Determine the (X, Y) coordinate at the center of the cell enclosing the given text.  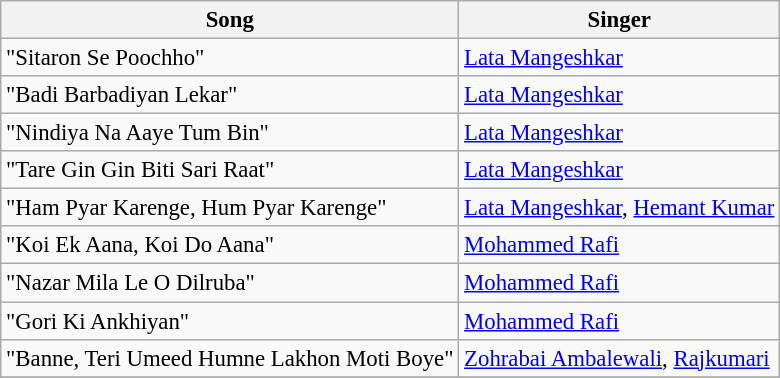
"Badi Barbadiyan Lekar" (230, 95)
"Banne, Teri Umeed Humne Lakhon Moti Boye" (230, 358)
"Koi Ek Aana, Koi Do Aana" (230, 245)
Song (230, 20)
Zohrabai Ambalewali, Rajkumari (620, 358)
Singer (620, 20)
"Ham Pyar Karenge, Hum Pyar Karenge" (230, 208)
"Sitaron Se Poochho" (230, 58)
"Nazar Mila Le O Dilruba" (230, 283)
"Nindiya Na Aaye Tum Bin" (230, 133)
"Gori Ki Ankhiyan" (230, 321)
"Tare Gin Gin Biti Sari Raat" (230, 170)
Lata Mangeshkar, Hemant Kumar (620, 208)
